Find where the given text appears and provide that cell's center as [X, Y] coordinate. 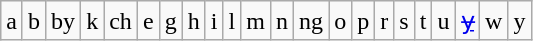
t [423, 21]
r [384, 21]
w [494, 21]
g [170, 21]
i [214, 21]
ɏ [468, 21]
by [64, 21]
u [444, 21]
e [148, 21]
n [282, 21]
o [340, 21]
p [364, 21]
y [520, 21]
a [12, 21]
k [92, 21]
m [256, 21]
s [404, 21]
ng [312, 21]
ch [121, 21]
h [194, 21]
b [34, 21]
l [232, 21]
